Output the [x, y] coordinate of the center of the cell containing the given text.  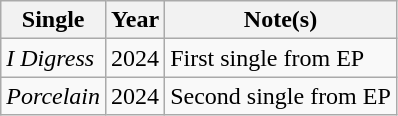
Single [54, 20]
First single from EP [281, 58]
Note(s) [281, 20]
Porcelain [54, 96]
Year [136, 20]
I Digress [54, 58]
Second single from EP [281, 96]
